Return the (X, Y) coordinate for the center point of the cell that contains the specified text.  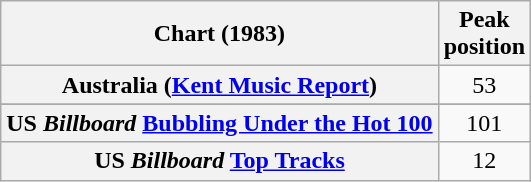
12 (484, 161)
Peakposition (484, 34)
US Billboard Top Tracks (220, 161)
Chart (1983) (220, 34)
53 (484, 85)
Australia (Kent Music Report) (220, 85)
101 (484, 123)
US Billboard Bubbling Under the Hot 100 (220, 123)
